Provide the [x, y] coordinate of the cell's center where the given text is located.  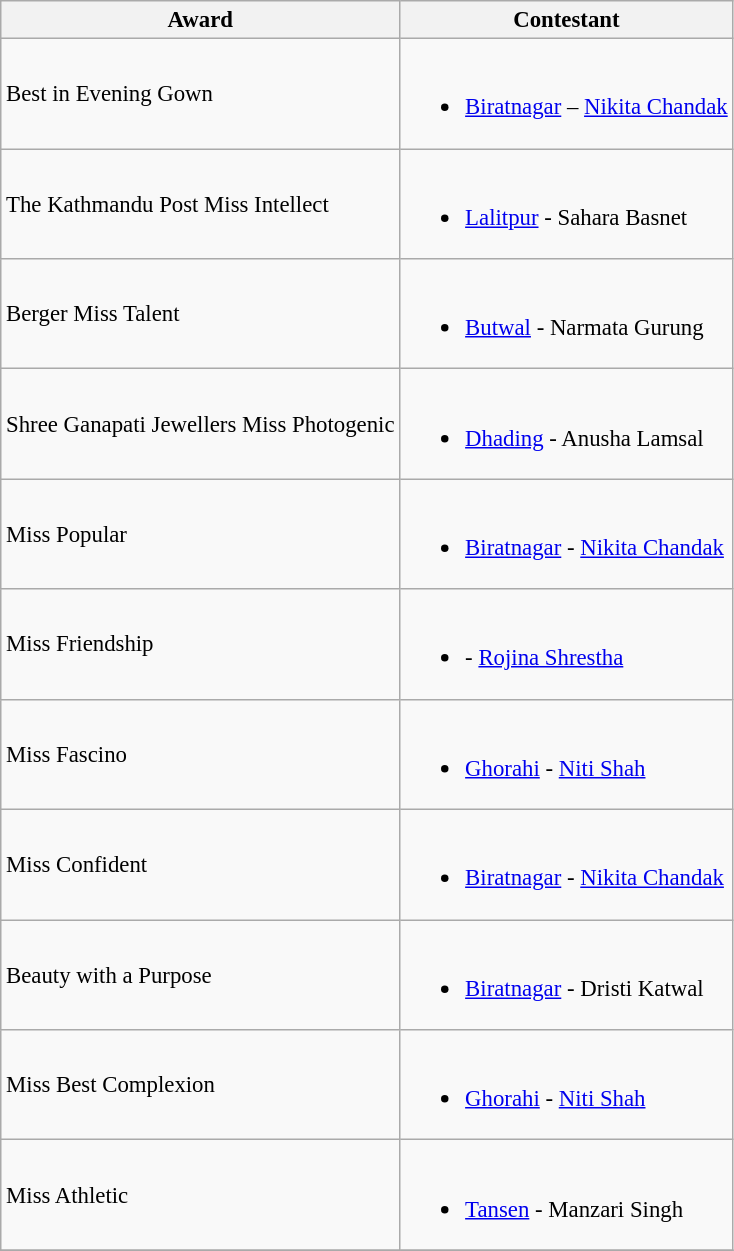
Award [200, 20]
Berger Miss Talent [200, 314]
Best in Evening Gown [200, 94]
The Kathmandu Post Miss Intellect [200, 204]
- Rojina Shrestha [566, 644]
Biratnagar - Dristi Katwal [566, 975]
Miss Friendship [200, 644]
Miss Fascino [200, 754]
Tansen - Manzari Singh [566, 1195]
Contestant [566, 20]
Butwal - Narmata Gurung [566, 314]
Shree Ganapati Jewellers Miss Photogenic [200, 424]
Dhading - Anusha Lamsal [566, 424]
Beauty with a Purpose [200, 975]
Miss Athletic [200, 1195]
Miss Confident [200, 865]
Biratnagar – Nikita Chandak [566, 94]
Miss Best Complexion [200, 1085]
Miss Popular [200, 534]
Lalitpur - Sahara Basnet [566, 204]
